Provide the (x, y) coordinate of the cell's center where the given text is located.  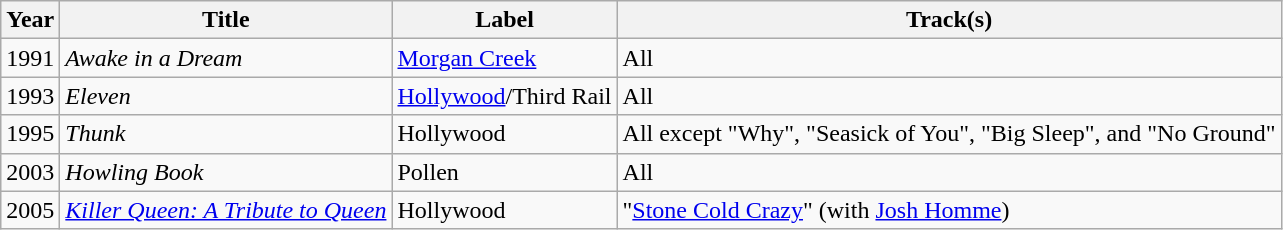
Killer Queen: A Tribute to Queen (226, 210)
Year (30, 20)
1995 (30, 134)
Label (504, 20)
All except "Why", "Seasick of You", "Big Sleep", and "No Ground" (949, 134)
2003 (30, 172)
2005 (30, 210)
Awake in a Dream (226, 58)
Pollen (504, 172)
Eleven (226, 96)
Morgan Creek (504, 58)
Hollywood/Third Rail (504, 96)
1993 (30, 96)
Track(s) (949, 20)
"Stone Cold Crazy" (with Josh Homme) (949, 210)
1991 (30, 58)
Howling Book (226, 172)
Thunk (226, 134)
Title (226, 20)
